Locate the cell with the specified text and output its (x, y) center coordinate. 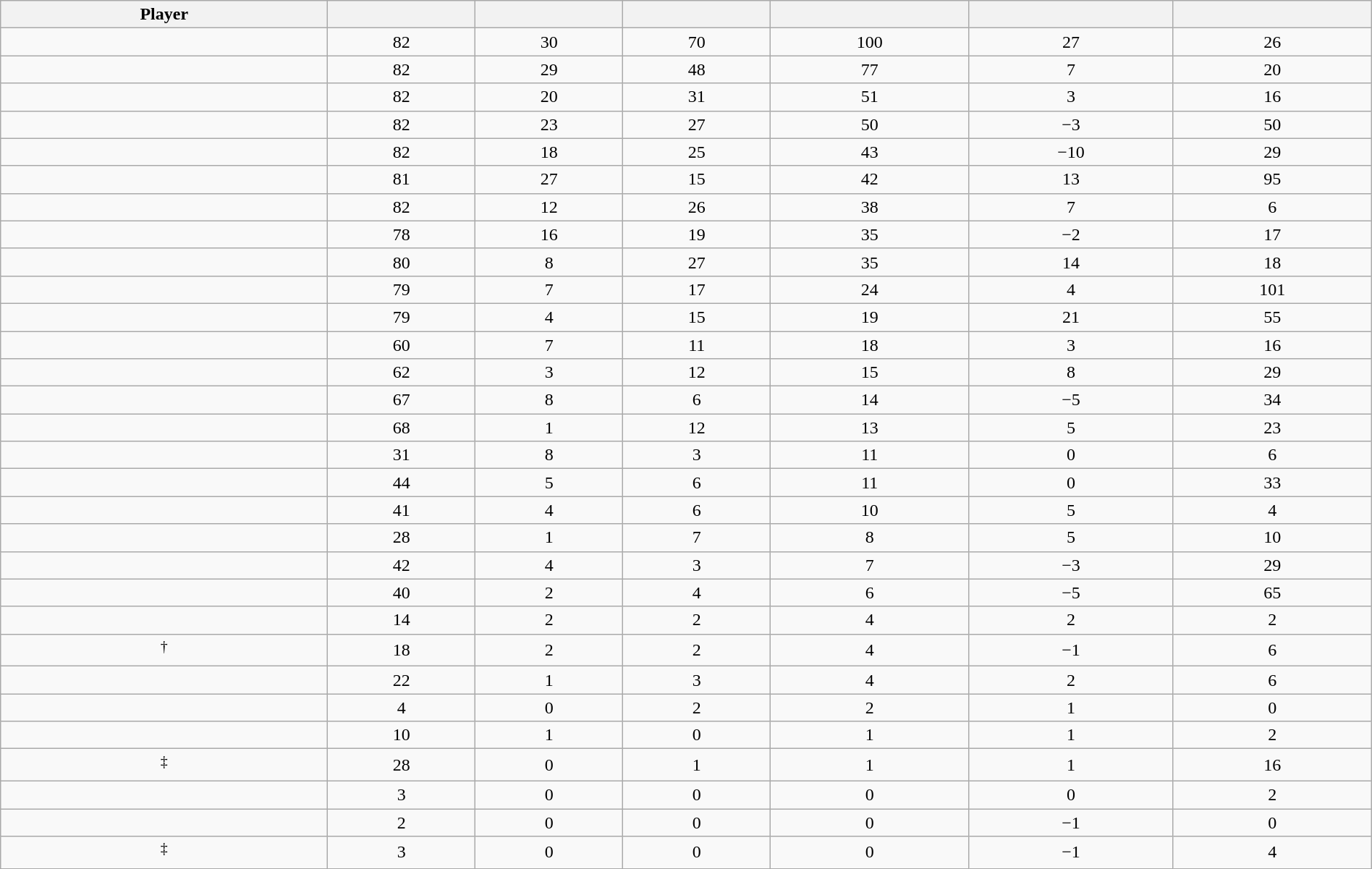
34 (1272, 400)
62 (402, 373)
† (164, 650)
40 (402, 593)
41 (402, 510)
30 (549, 42)
70 (697, 42)
51 (870, 97)
48 (697, 69)
33 (1272, 483)
−10 (1071, 152)
65 (1272, 593)
25 (697, 152)
78 (402, 234)
95 (1272, 179)
77 (870, 69)
Player (164, 14)
100 (870, 42)
81 (402, 179)
43 (870, 152)
44 (402, 483)
80 (402, 262)
67 (402, 400)
22 (402, 680)
38 (870, 207)
21 (1071, 317)
68 (402, 428)
101 (1272, 289)
−2 (1071, 234)
60 (402, 345)
55 (1272, 317)
24 (870, 289)
